Detect which cell encompasses the target text, then output its [x, y] center coordinate. 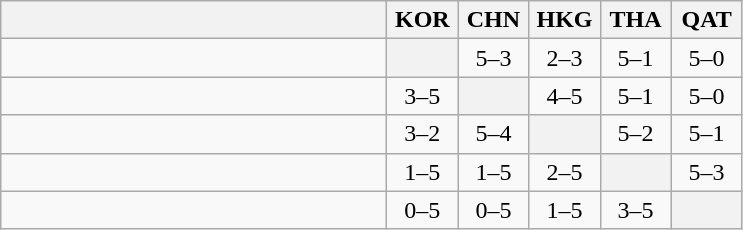
HKG [564, 20]
QAT [706, 20]
KOR [422, 20]
2–5 [564, 172]
5–4 [494, 134]
THA [636, 20]
4–5 [564, 96]
3–2 [422, 134]
CHN [494, 20]
2–3 [564, 58]
5–2 [636, 134]
